Detect which cell encompasses the target text, then output its (X, Y) center coordinate. 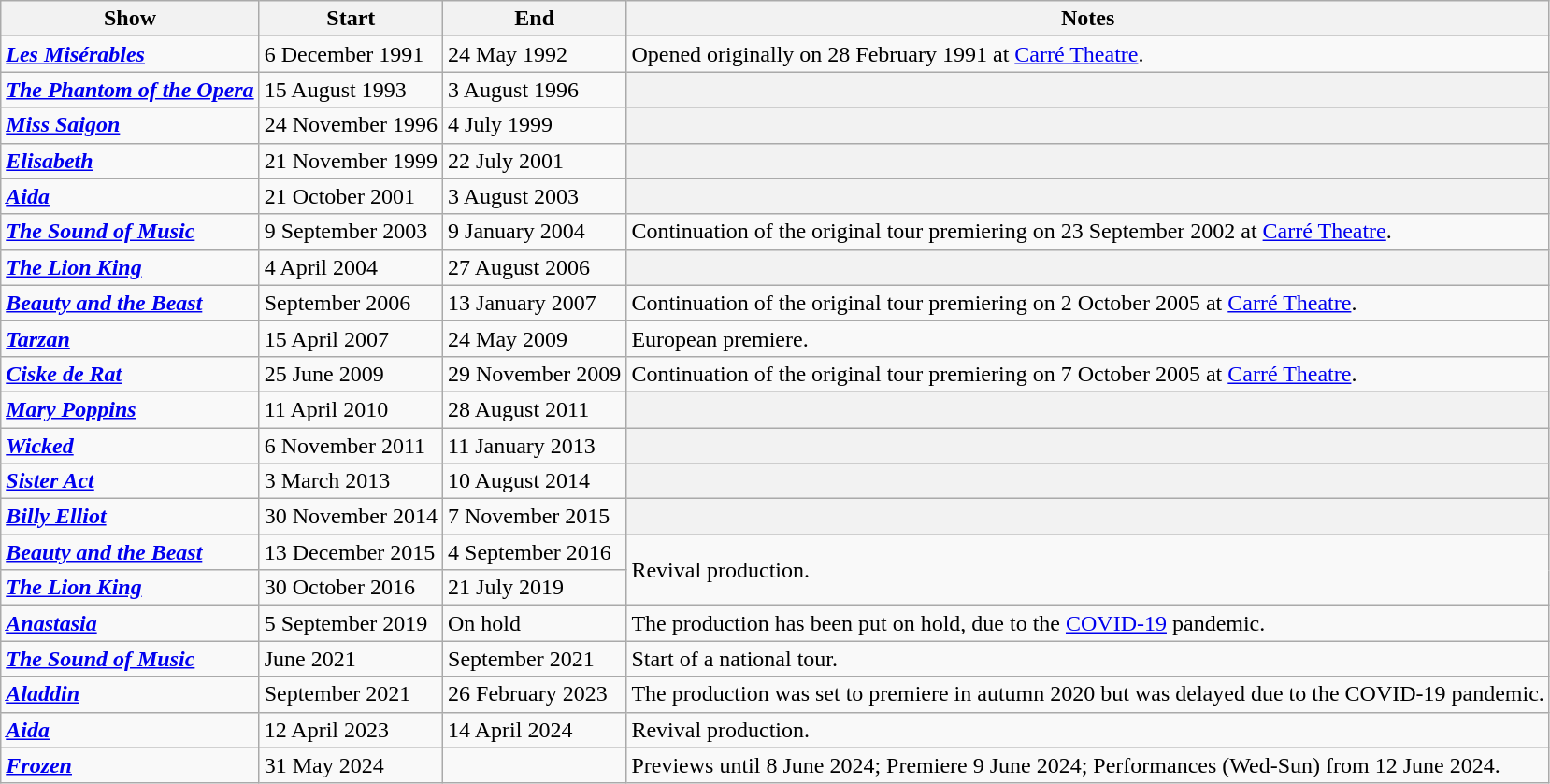
27 August 2006 (535, 267)
13 January 2007 (535, 303)
15 April 2007 (351, 338)
26 February 2023 (535, 694)
10 August 2014 (535, 481)
Frozen (130, 765)
3 March 2013 (351, 481)
29 November 2009 (535, 374)
Ciske de Rat (130, 374)
25 June 2009 (351, 374)
9 January 2004 (535, 232)
Les Misérables (130, 54)
28 August 2011 (535, 409)
24 May 1992 (535, 54)
Aladdin (130, 694)
31 May 2024 (351, 765)
September 2006 (351, 303)
15 August 1993 (351, 90)
Continuation of the original tour premiering on 2 October 2005 at Carré Theatre. (1088, 303)
Notes (1088, 19)
European premiere. (1088, 338)
21 October 2001 (351, 196)
Continuation of the original tour premiering on 7 October 2005 at Carré Theatre. (1088, 374)
Sister Act (130, 481)
Elisabeth (130, 161)
Start of a national tour. (1088, 659)
21 July 2019 (535, 588)
3 August 2003 (535, 196)
The Phantom of the Opera (130, 90)
Tarzan (130, 338)
Continuation of the original tour premiering on 23 September 2002 at Carré Theatre. (1088, 232)
14 April 2024 (535, 730)
Wicked (130, 446)
The production has been put on hold, due to the COVID-19 pandemic. (1088, 623)
6 December 1991 (351, 54)
3 August 1996 (535, 90)
11 April 2010 (351, 409)
7 November 2015 (535, 517)
On hold (535, 623)
24 May 2009 (535, 338)
Miss Saigon (130, 125)
21 November 1999 (351, 161)
12 April 2023 (351, 730)
End (535, 19)
Opened originally on 28 February 1991 at Carré Theatre. (1088, 54)
4 September 2016 (535, 552)
Previews until 8 June 2024; Premiere 9 June 2024; Performances (Wed-Sun) from 12 June 2024. (1088, 765)
Anastasia (130, 623)
Mary Poppins (130, 409)
The production was set to premiere in autumn 2020 but was delayed due to the COVID-19 pandemic. (1088, 694)
30 October 2016 (351, 588)
22 July 2001 (535, 161)
11 January 2013 (535, 446)
9 September 2003 (351, 232)
Billy Elliot (130, 517)
6 November 2011 (351, 446)
June 2021 (351, 659)
5 September 2019 (351, 623)
4 April 2004 (351, 267)
4 July 1999 (535, 125)
Show (130, 19)
13 December 2015 (351, 552)
30 November 2014 (351, 517)
Start (351, 19)
24 November 1996 (351, 125)
